Extract the [X, Y] coordinate from the center of the cell holding the provided text.  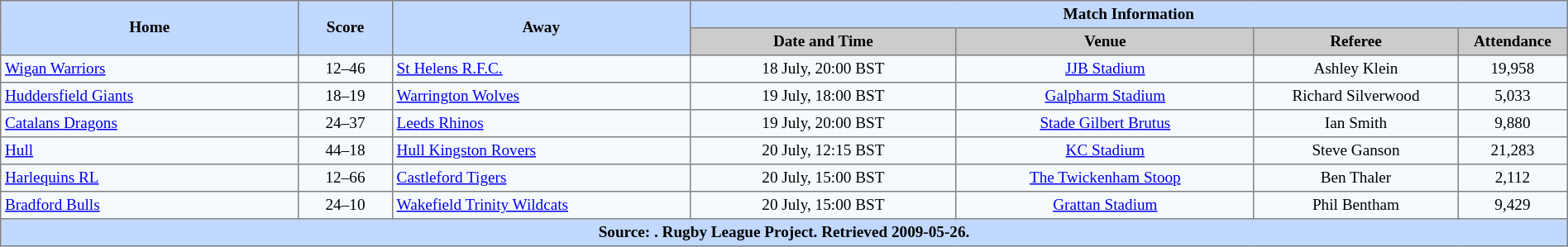
Attendance [1513, 41]
5,033 [1513, 96]
Match Information [1128, 15]
20 July, 12:15 BST [823, 150]
Date and Time [823, 41]
Castleford Tigers [541, 178]
Ian Smith [1355, 124]
Source: . Rugby League Project. Retrieved 2009-05-26. [784, 233]
18–19 [346, 96]
19,958 [1513, 69]
Richard Silverwood [1355, 96]
Bradford Bulls [150, 205]
44–18 [346, 150]
24–10 [346, 205]
Score [346, 28]
The Twickenham Stoop [1105, 178]
Catalans Dragons [150, 124]
Stade Gilbert Brutus [1105, 124]
Referee [1355, 41]
Away [541, 28]
St Helens R.F.C. [541, 69]
19 July, 20:00 BST [823, 124]
18 July, 20:00 BST [823, 69]
9,429 [1513, 205]
Warrington Wolves [541, 96]
JJB Stadium [1105, 69]
Phil Bentham [1355, 205]
2,112 [1513, 178]
19 July, 18:00 BST [823, 96]
Venue [1105, 41]
12–66 [346, 178]
Hull [150, 150]
Hull Kingston Rovers [541, 150]
24–37 [346, 124]
Home [150, 28]
Huddersfield Giants [150, 96]
Ashley Klein [1355, 69]
21,283 [1513, 150]
Leeds Rhinos [541, 124]
Grattan Stadium [1105, 205]
Wigan Warriors [150, 69]
Harlequins RL [150, 178]
Wakefield Trinity Wildcats [541, 205]
Galpharm Stadium [1105, 96]
Steve Ganson [1355, 150]
9,880 [1513, 124]
Ben Thaler [1355, 178]
KC Stadium [1105, 150]
12–46 [346, 69]
